Identify which cell holds the provided text, then report its [X, Y] central coordinate. 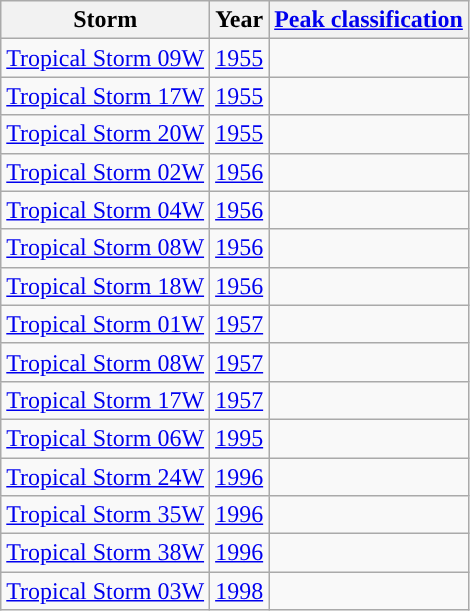
Tropical Storm 06W [106, 438]
Tropical Storm 09W [106, 58]
Tropical Storm 24W [106, 477]
Tropical Storm 01W [106, 324]
Year [240, 20]
Tropical Storm 18W [106, 286]
Tropical Storm 03W [106, 591]
1998 [240, 591]
Peak classification [369, 20]
Tropical Storm 35W [106, 515]
Tropical Storm 04W [106, 210]
1995 [240, 438]
Storm [106, 20]
Tropical Storm 02W [106, 172]
Tropical Storm 38W [106, 553]
Tropical Storm 20W [106, 134]
